Detect which cell encompasses the target text, then output its [x, y] center coordinate. 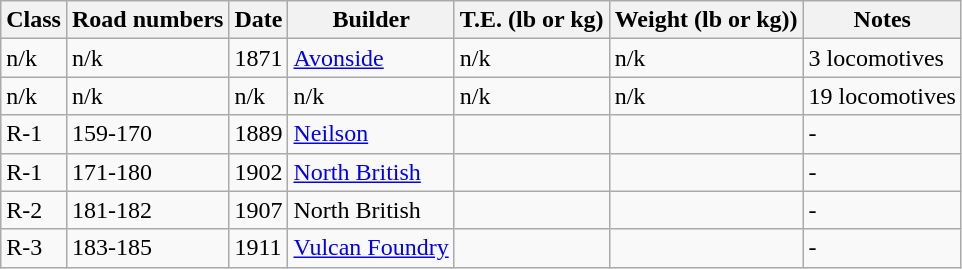
Vulcan Foundry [371, 248]
1907 [258, 210]
183-185 [147, 248]
Weight (lb or kg)) [706, 20]
Notes [882, 20]
1911 [258, 248]
181-182 [147, 210]
R-2 [34, 210]
159-170 [147, 134]
Neilson [371, 134]
1902 [258, 172]
Date [258, 20]
19 locomotives [882, 96]
Road numbers [147, 20]
1871 [258, 58]
T.E. (lb or kg) [532, 20]
Avonside [371, 58]
3 locomotives [882, 58]
171-180 [147, 172]
Class [34, 20]
Builder [371, 20]
R-3 [34, 248]
1889 [258, 134]
